Pinpoint the cell where the given text exists, returning its (x, y) midpoint coordinate. 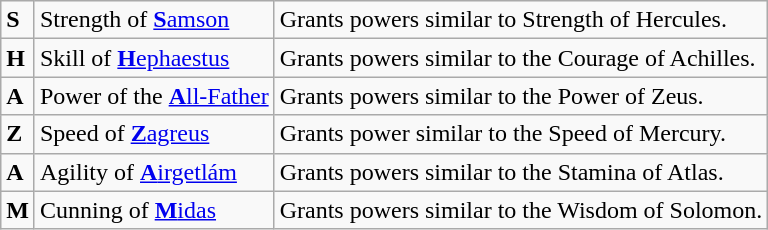
Grants powers similar to Strength of Hercules. (521, 20)
Speed of Zagreus (154, 134)
Skill of Hephaestus (154, 58)
Cunning of Midas (154, 210)
M (18, 210)
S (18, 20)
H (18, 58)
Z (18, 134)
Grants powers similar to the Wisdom of Solomon. (521, 210)
Strength of Samson (154, 20)
Agility of Airgetlám (154, 172)
Grants power similar to the Speed of Mercury. (521, 134)
Grants powers similar to the Stamina of Atlas. (521, 172)
Grants powers similar to the Power of Zeus. (521, 96)
Grants powers similar to the Courage of Achilles. (521, 58)
Power of the All-Father (154, 96)
